Find where the given text appears and provide that cell's center as (x, y) coordinate. 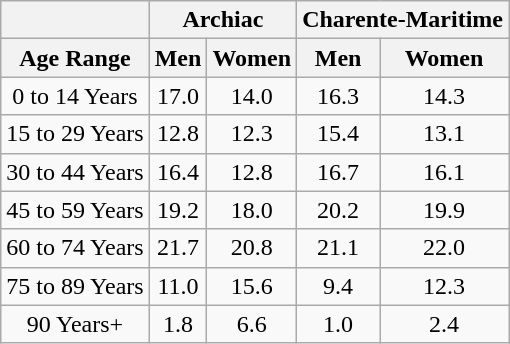
16.3 (338, 96)
60 to 74 Years (75, 248)
6.6 (252, 324)
22.0 (444, 248)
30 to 44 Years (75, 172)
19.9 (444, 210)
2.4 (444, 324)
14.0 (252, 96)
15 to 29 Years (75, 134)
11.0 (178, 286)
17.0 (178, 96)
20.8 (252, 248)
9.4 (338, 286)
16.1 (444, 172)
15.6 (252, 286)
20.2 (338, 210)
13.1 (444, 134)
15.4 (338, 134)
1.0 (338, 324)
14.3 (444, 96)
16.4 (178, 172)
75 to 89 Years (75, 286)
45 to 59 Years (75, 210)
21.1 (338, 248)
21.7 (178, 248)
19.2 (178, 210)
Charente-Maritime (403, 20)
Archiac (222, 20)
90 Years+ (75, 324)
Age Range (75, 58)
18.0 (252, 210)
16.7 (338, 172)
1.8 (178, 324)
0 to 14 Years (75, 96)
